Locate the cell with the specified text and output its [x, y] center coordinate. 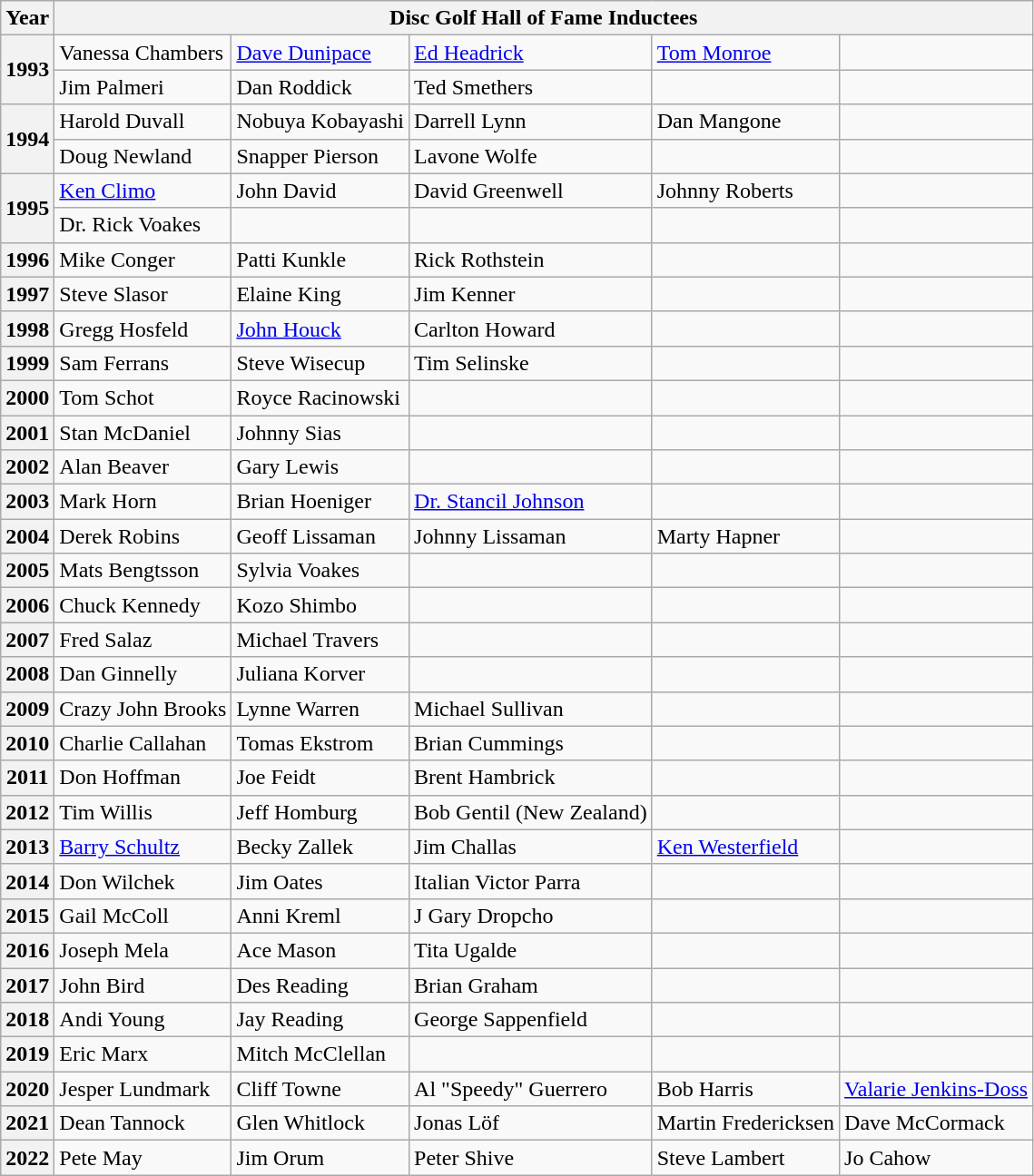
1995 [27, 208]
2010 [27, 743]
Bob Harris [745, 1089]
2007 [27, 640]
2019 [27, 1054]
Dr. Rick Voakes [143, 225]
Joseph Mela [143, 950]
Ted Smethers [531, 87]
1998 [27, 328]
Gary Lewis [320, 467]
Jim Kenner [531, 294]
2014 [27, 881]
2001 [27, 433]
Anni Kreml [320, 916]
Tita Ugalde [531, 950]
Dan Mangone [745, 122]
1996 [27, 260]
Stan McDaniel [143, 433]
Jim Palmeri [143, 87]
Dan Ginnelly [143, 674]
Ed Headrick [531, 53]
Royce Racinowski [320, 397]
Jo Cahow [937, 1158]
Ken Westerfield [745, 847]
Harold Duvall [143, 122]
Jeff Homburg [320, 812]
Kozo Shimbo [320, 605]
2011 [27, 778]
Steve Wisecup [320, 363]
Juliana Korver [320, 674]
Dave McCormack [937, 1123]
Mike Conger [143, 260]
Barry Schultz [143, 847]
2021 [27, 1123]
Ken Climo [143, 191]
Dr. Stancil Johnson [531, 502]
Brian Hoeniger [320, 502]
2002 [27, 467]
Don Wilchek [143, 881]
2006 [27, 605]
Steve Lambert [745, 1158]
Crazy John Brooks [143, 709]
1999 [27, 363]
2005 [27, 571]
2015 [27, 916]
Michael Sullivan [531, 709]
Bob Gentil (New Zealand) [531, 812]
2013 [27, 847]
Rick Rothstein [531, 260]
David Greenwell [531, 191]
J Gary Dropcho [531, 916]
John David [320, 191]
Disc Golf Hall of Fame Inductees [544, 18]
2009 [27, 709]
Gregg Hosfeld [143, 328]
2000 [27, 397]
Vanessa Chambers [143, 53]
Lynne Warren [320, 709]
2020 [27, 1089]
Alan Beaver [143, 467]
Ace Mason [320, 950]
2022 [27, 1158]
Doug Newland [143, 156]
Becky Zallek [320, 847]
Jim Oates [320, 881]
Valarie Jenkins-Doss [937, 1089]
Patti Kunkle [320, 260]
Johnny Lissaman [531, 536]
Michael Travers [320, 640]
Steve Slasor [143, 294]
Elaine King [320, 294]
Tim Selinske [531, 363]
2008 [27, 674]
Derek Robins [143, 536]
Des Reading [320, 985]
John Bird [143, 985]
Peter Shive [531, 1158]
Mats Bengtsson [143, 571]
John Houck [320, 328]
Brian Graham [531, 985]
Sylvia Voakes [320, 571]
Snapper Pierson [320, 156]
Nobuya Kobayashi [320, 122]
Tom Schot [143, 397]
2018 [27, 1020]
Brian Cummings [531, 743]
Dean Tannock [143, 1123]
Charlie Callahan [143, 743]
1997 [27, 294]
2004 [27, 536]
2012 [27, 812]
1994 [27, 139]
2017 [27, 985]
George Sappenfield [531, 1020]
Tim Willis [143, 812]
Jonas Löf [531, 1123]
Italian Victor Parra [531, 881]
Year [27, 18]
Jim Orum [320, 1158]
Martin Fredericksen [745, 1123]
Carlton Howard [531, 328]
Pete May [143, 1158]
Brent Hambrick [531, 778]
Gail McColl [143, 916]
Jay Reading [320, 1020]
Don Hoffman [143, 778]
Fred Salaz [143, 640]
Sam Ferrans [143, 363]
Joe Feidt [320, 778]
Marty Hapner [745, 536]
Mark Horn [143, 502]
Jim Challas [531, 847]
Andi Young [143, 1020]
Tomas Ekstrom [320, 743]
2003 [27, 502]
Lavone Wolfe [531, 156]
Jesper Lundmark [143, 1089]
Johnny Roberts [745, 191]
Geoff Lissaman [320, 536]
Cliff Towne [320, 1089]
Al "Speedy" Guerrero [531, 1089]
Dave Dunipace [320, 53]
Johnny Sias [320, 433]
Tom Monroe [745, 53]
Glen Whitlock [320, 1123]
Eric Marx [143, 1054]
Dan Roddick [320, 87]
Darrell Lynn [531, 122]
2016 [27, 950]
Chuck Kennedy [143, 605]
1993 [27, 70]
Mitch McClellan [320, 1054]
